Return [X, Y] of the center of cell containing provided text 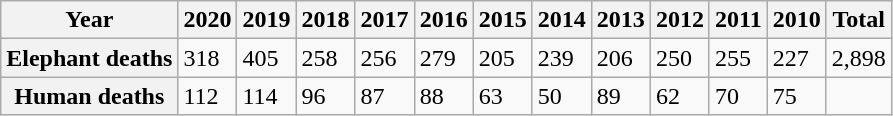
2018 [326, 20]
256 [384, 58]
2014 [562, 20]
2015 [502, 20]
279 [444, 58]
Total [858, 20]
255 [738, 58]
2020 [208, 20]
405 [266, 58]
2013 [620, 20]
205 [502, 58]
89 [620, 96]
250 [680, 58]
87 [384, 96]
2011 [738, 20]
239 [562, 58]
75 [796, 96]
Human deaths [90, 96]
258 [326, 58]
62 [680, 96]
318 [208, 58]
63 [502, 96]
2,898 [858, 58]
114 [266, 96]
2017 [384, 20]
Year [90, 20]
206 [620, 58]
227 [796, 58]
88 [444, 96]
2016 [444, 20]
50 [562, 96]
2010 [796, 20]
2012 [680, 20]
2019 [266, 20]
96 [326, 96]
112 [208, 96]
70 [738, 96]
Elephant deaths [90, 58]
